Output the (x, y) coordinate of the center of the cell containing the given text.  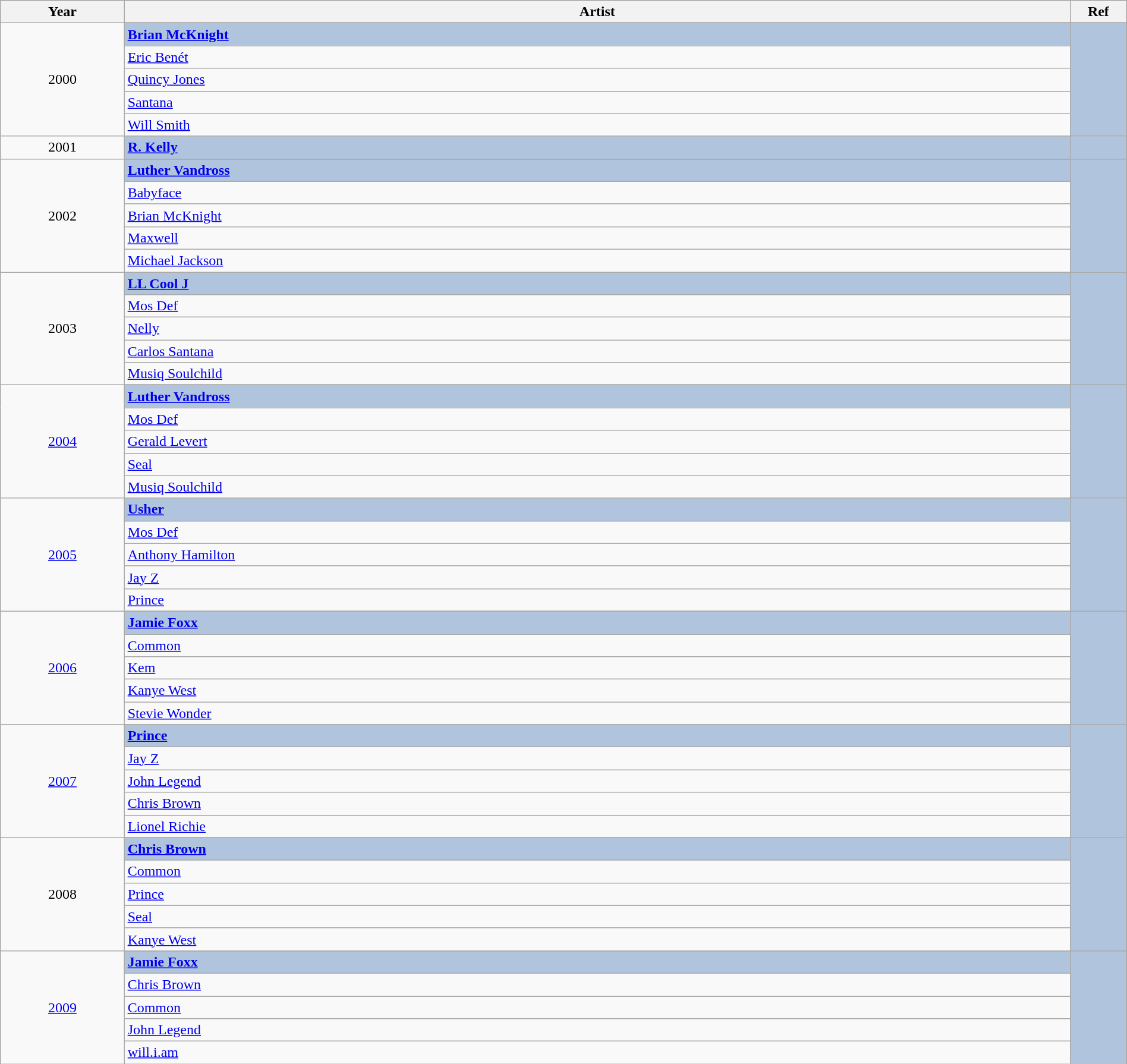
Gerald Levert (597, 442)
2009 (62, 1007)
Usher (597, 509)
Babyface (597, 193)
Artist (597, 12)
Quincy Jones (597, 80)
Kem (597, 668)
Lionel Richie (597, 826)
2001 (62, 147)
Nelly (597, 329)
2006 (62, 668)
2002 (62, 215)
Year (62, 12)
Carlos Santana (597, 351)
Stevie Wonder (597, 713)
2000 (62, 80)
LL Cool J (597, 284)
2007 (62, 781)
Ref (1098, 12)
2003 (62, 329)
Michael Jackson (597, 260)
will.i.am (597, 1053)
2004 (62, 442)
R. Kelly (597, 147)
Will Smith (597, 125)
Anthony Hamilton (597, 555)
2005 (62, 555)
Santana (597, 102)
Eric Benét (597, 57)
Maxwell (597, 238)
2008 (62, 894)
